Determine the (x, y) coordinate at the center of the cell enclosing the given text.  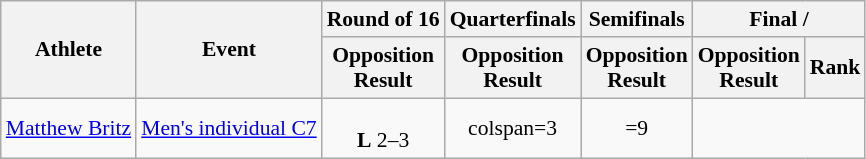
Quarterfinals (513, 19)
Semifinals (637, 19)
Final / (780, 19)
Athlete (68, 50)
Round of 16 (384, 19)
Rank (836, 68)
Event (229, 50)
Men's individual C7 (229, 128)
colspan=3 (513, 128)
Matthew Britz (68, 128)
=9 (637, 128)
L 2–3 (384, 128)
